Find where the given text appears and provide that cell's center as (x, y) coordinate. 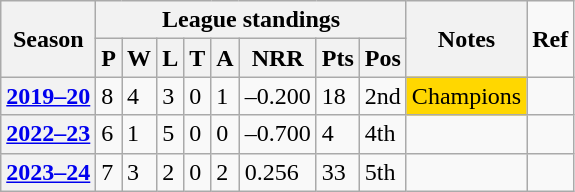
T (198, 58)
L (170, 58)
Champions (466, 96)
Ref (550, 39)
League standings (252, 20)
A (225, 58)
5 (170, 134)
0.256 (278, 172)
6 (109, 134)
5th (382, 172)
33 (338, 172)
Pos (382, 58)
W (140, 58)
2023–24 (48, 172)
2022–23 (48, 134)
Notes (466, 39)
7 (109, 172)
Pts (338, 58)
Season (48, 39)
2019–20 (48, 96)
2nd (382, 96)
–0.700 (278, 134)
P (109, 58)
4th (382, 134)
8 (109, 96)
18 (338, 96)
NRR (278, 58)
–0.200 (278, 96)
